Find where the given text appears and provide that cell's center as [X, Y] coordinate. 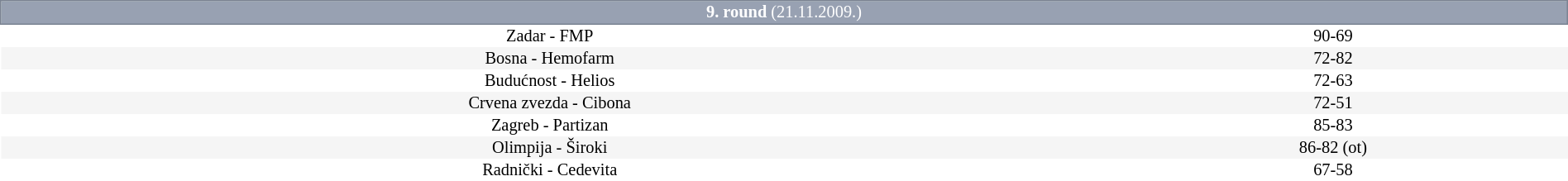
9. round (21.11.2009.) [784, 12]
Zadar - FMP [550, 36]
90-69 [1333, 36]
Zagreb - Partizan [550, 126]
72-82 [1333, 58]
72-63 [1333, 81]
Budućnost - Helios [550, 81]
Radnički - Cedevita [550, 170]
85-83 [1333, 126]
86-82 (ot) [1333, 147]
72-51 [1333, 102]
Olimpija - Široki [550, 147]
Crvena zvezda - Cibona [550, 102]
67-58 [1333, 170]
Bosna - Hemofarm [550, 58]
